Find where the given text appears and provide that cell's center as (x, y) coordinate. 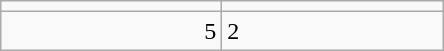
5 (112, 31)
2 (332, 31)
